For the text-containing cell, return its midpoint in [X, Y] coordinate format. 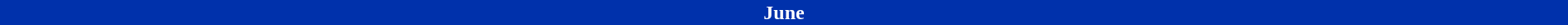
June [784, 12]
